Search for the cell housing the specified text and yield its (x, y) center coordinate. 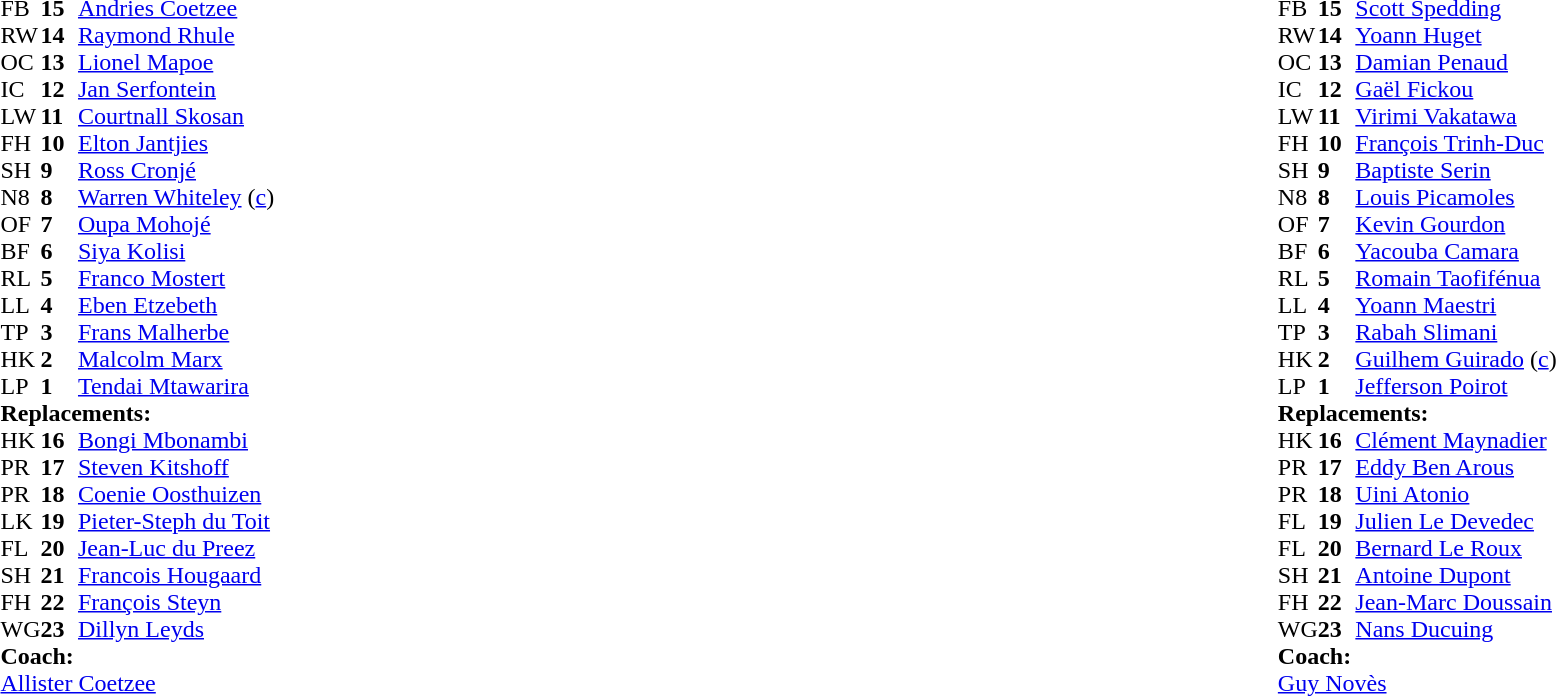
Oupa Mohojé (176, 224)
Raymond Rhule (176, 36)
Eddy Ben Arous (1456, 468)
Francois Hougaard (176, 576)
Baptiste Serin (1456, 170)
François Trinh-Duc (1456, 144)
Jefferson Poirot (1456, 386)
Malcolm Marx (176, 360)
Julien Le Devedec (1456, 522)
Louis Picamoles (1456, 198)
Guilhem Guirado (c) (1456, 360)
Dillyn Leyds (176, 630)
Nans Ducuing (1456, 630)
Kevin Gourdon (1456, 224)
Steven Kitshoff (176, 468)
Franco Mostert (176, 278)
Virimi Vakatawa (1456, 116)
François Steyn (176, 602)
Elton Jantjies (176, 144)
Yoann Huget (1456, 36)
Bernard Le Roux (1456, 548)
Yoann Maestri (1456, 306)
Coenie Oosthuizen (176, 494)
Courtnall Skosan (176, 116)
Damian Penaud (1456, 62)
Yacouba Camara (1456, 252)
Coach: (137, 656)
Jean-Marc Doussain (1456, 602)
Lionel Mapoe (176, 62)
Gaël Fickou (1456, 90)
Warren Whiteley (c) (176, 198)
Bongi Mbonambi (176, 440)
Eben Etzebeth (176, 306)
Pieter-Steph du Toit (176, 522)
Antoine Dupont (1456, 576)
Jan Serfontein (176, 90)
Siya Kolisi (176, 252)
Romain Taofifénua (1456, 278)
Frans Malherbe (176, 332)
Jean-Luc du Preez (176, 548)
Ross Cronjé (176, 170)
Rabah Slimani (1456, 332)
Tendai Mtawarira (176, 386)
Uini Atonio (1456, 494)
LK (20, 522)
Clément Maynadier (1456, 440)
Replacements: (137, 414)
